Detect which cell encompasses the target text, then output its (X, Y) center coordinate. 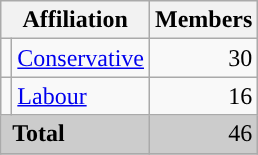
Labour (81, 96)
16 (204, 96)
Affiliation (76, 20)
Conservative (81, 58)
30 (204, 58)
Total (76, 134)
46 (204, 134)
Members (204, 20)
